Search for the cell housing the specified text and yield its [x, y] center coordinate. 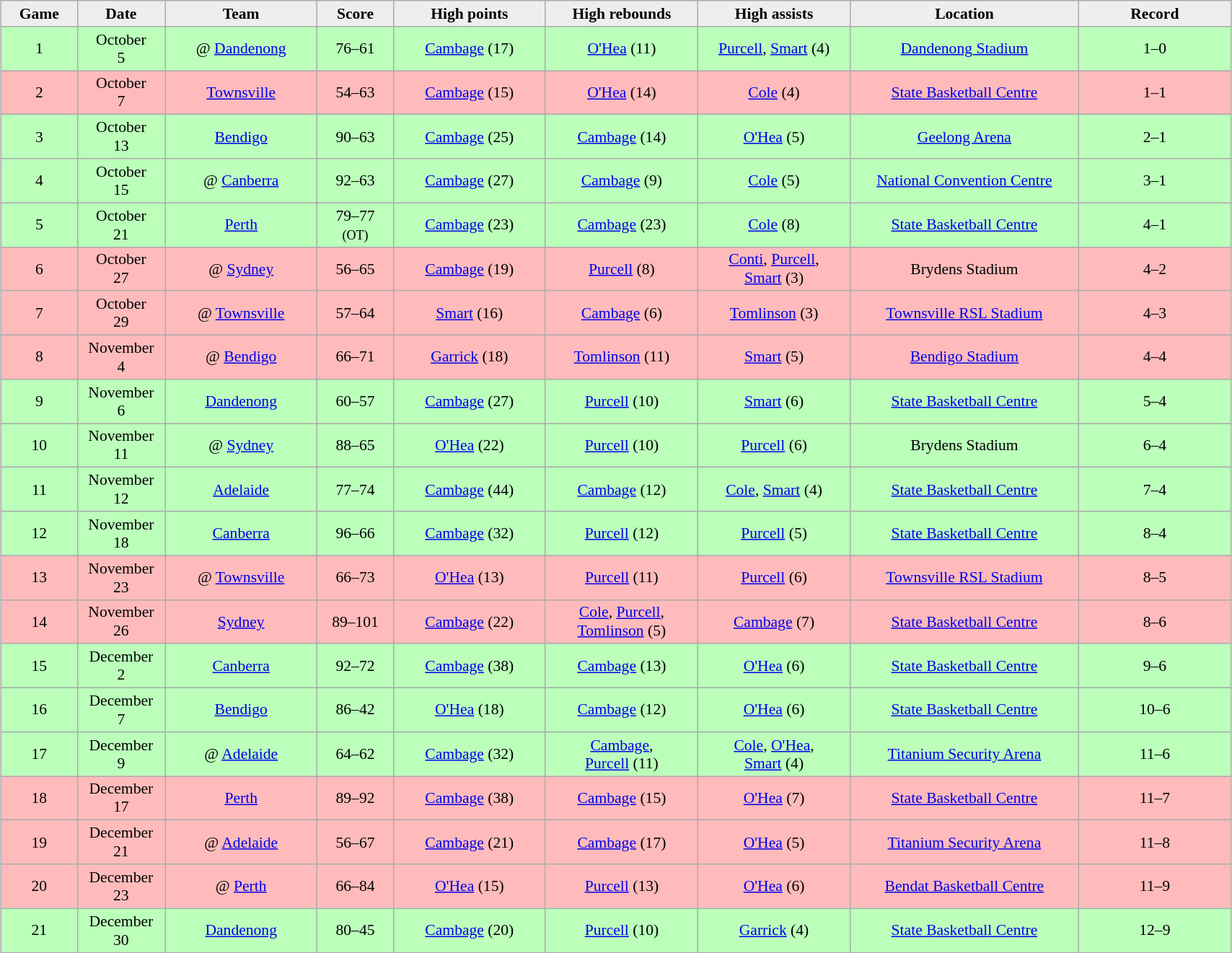
54–63 [356, 92]
77–74 [356, 489]
October 29 [121, 313]
66–84 [356, 886]
Smart (5) [773, 358]
88–65 [356, 446]
Bendat Basketball Centre [965, 886]
92–63 [356, 180]
13 [40, 577]
Tomlinson (11) [622, 358]
14 [40, 622]
Purcell, Smart (4) [773, 49]
November 4 [121, 358]
2–1 [1154, 137]
Location [965, 14]
96–66 [356, 534]
4–4 [1154, 358]
10 [40, 446]
4–1 [1154, 225]
O'Hea (13) [469, 577]
5 [40, 225]
9 [40, 401]
High assists [773, 14]
Cole (5) [773, 180]
Cole, Smart (4) [773, 489]
Score [356, 14]
8–4 [1154, 534]
Cole, O'Hea, Smart (4) [773, 755]
Cambage (20) [469, 931]
Townsville [241, 92]
December 17 [121, 798]
8–5 [1154, 577]
Bendigo Stadium [965, 358]
Cambage, Purcell (11) [622, 755]
66–73 [356, 577]
86–42 [356, 710]
11–8 [1154, 843]
Tomlinson (3) [773, 313]
10–6 [1154, 710]
12 [40, 534]
11–6 [1154, 755]
Garrick (4) [773, 931]
High points [469, 14]
@ Dandenong [241, 49]
Cambage (25) [469, 137]
Cole (8) [773, 225]
1–0 [1154, 49]
11–9 [1154, 886]
December 30 [121, 931]
56–67 [356, 843]
October 13 [121, 137]
National Convention Centre [965, 180]
80–45 [356, 931]
Date [121, 14]
@ Canberra [241, 180]
December 2 [121, 667]
7–4 [1154, 489]
November 12 [121, 489]
Cambage (19) [469, 268]
4 [40, 180]
Conti, Purcell, Smart (3) [773, 268]
57–64 [356, 313]
Sydney [241, 622]
Purcell (13) [622, 886]
90–63 [356, 137]
November 11 [121, 446]
O'Hea (7) [773, 798]
October 7 [121, 92]
High rebounds [622, 14]
Smart (16) [469, 313]
Purcell (5) [773, 534]
92–72 [356, 667]
Purcell (8) [622, 268]
9–6 [1154, 667]
Cambage (22) [469, 622]
Cambage (6) [622, 313]
December 9 [121, 755]
Garrick (18) [469, 358]
November 6 [121, 401]
Cambage (7) [773, 622]
6–4 [1154, 446]
21 [40, 931]
Dandenong Stadium [965, 49]
O'Hea (15) [469, 886]
60–57 [356, 401]
Game [40, 14]
O'Hea (11) [622, 49]
8 [40, 358]
Cambage (9) [622, 180]
16 [40, 710]
O'Hea (18) [469, 710]
15 [40, 667]
17 [40, 755]
Cole (4) [773, 92]
October 15 [121, 180]
Purcell (12) [622, 534]
December 7 [121, 710]
O'Hea (14) [622, 92]
@ Bendigo [241, 358]
October 5 [121, 49]
2 [40, 92]
7 [40, 313]
November 18 [121, 534]
20 [40, 886]
December 23 [121, 886]
1 [40, 49]
Purcell (11) [622, 577]
Cambage (44) [469, 489]
5–4 [1154, 401]
56–65 [356, 268]
October 27 [121, 268]
64–62 [356, 755]
4–2 [1154, 268]
6 [40, 268]
Cambage (14) [622, 137]
11–7 [1154, 798]
Cambage (21) [469, 843]
Record [1154, 14]
66–71 [356, 358]
November 26 [121, 622]
Cambage (13) [622, 667]
Cole, Purcell, Tomlinson (5) [622, 622]
19 [40, 843]
8–6 [1154, 622]
December 21 [121, 843]
76–61 [356, 49]
12–9 [1154, 931]
@ Perth [241, 886]
89–92 [356, 798]
89–101 [356, 622]
18 [40, 798]
79–77 (OT) [356, 225]
October 21 [121, 225]
Smart (6) [773, 401]
Adelaide [241, 489]
4–3 [1154, 313]
November 23 [121, 577]
3 [40, 137]
1–1 [1154, 92]
11 [40, 489]
Geelong Arena [965, 137]
Team [241, 14]
O'Hea (22) [469, 446]
3–1 [1154, 180]
